Provide the [X, Y] coordinate of the cell's center where the given text is located.  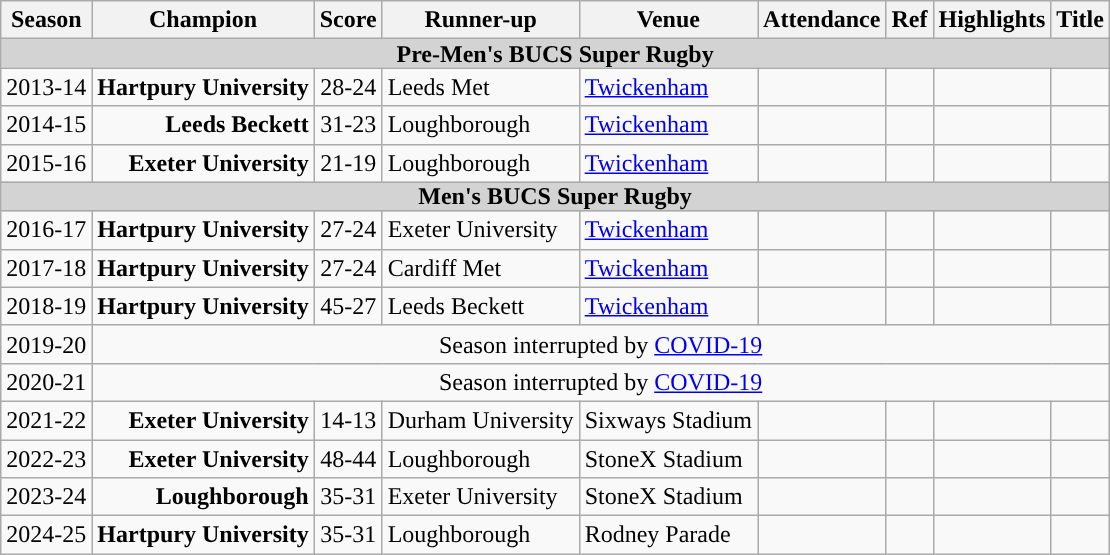
Ref [910, 20]
Cardiff Met [480, 268]
2023-24 [46, 497]
Sixways Stadium [668, 420]
2015-16 [46, 163]
Champion [203, 20]
Score [348, 20]
48-44 [348, 459]
31-23 [348, 125]
Men's BUCS Super Rugby [556, 196]
Leeds Met [480, 87]
2017-18 [46, 268]
Rodney Parade [668, 535]
2020-21 [46, 382]
Runner-up [480, 20]
28-24 [348, 87]
Venue [668, 20]
Attendance [822, 20]
14-13 [348, 420]
2022-23 [46, 459]
Highlights [992, 20]
2018-19 [46, 306]
21-19 [348, 163]
2013-14 [46, 87]
2024-25 [46, 535]
2021-22 [46, 420]
2014-15 [46, 125]
2019-20 [46, 344]
2016-17 [46, 230]
Pre-Men's BUCS Super Rugby [556, 54]
Season [46, 20]
Durham University [480, 420]
45-27 [348, 306]
Title [1080, 20]
